Find where the given text appears and provide that cell's center as (x, y) coordinate. 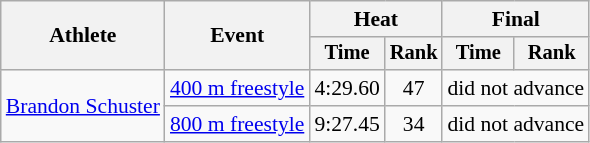
Event (237, 36)
Heat (376, 19)
47 (414, 88)
400 m freestyle (237, 88)
4:29.60 (346, 88)
9:27.45 (346, 124)
Brandon Schuster (83, 106)
34 (414, 124)
Final (516, 19)
Athlete (83, 36)
800 m freestyle (237, 124)
